Capture the cell that displays the provided text and extract its [X, Y] central coordinate. 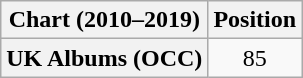
Chart (2010–2019) [104, 20]
Position [255, 20]
UK Albums (OCC) [104, 58]
85 [255, 58]
